Determine the (X, Y) coordinate at the center of the cell enclosing the given text.  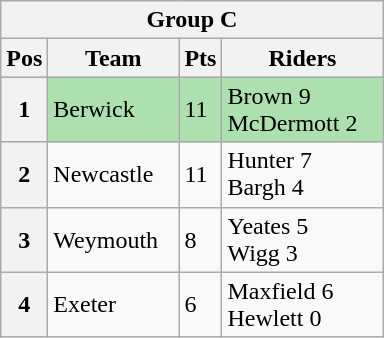
Team (114, 58)
Group C (192, 20)
8 (200, 240)
1 (24, 110)
Yeates 5Wigg 3 (302, 240)
Maxfield 6Hewlett 0 (302, 304)
Weymouth (114, 240)
Riders (302, 58)
4 (24, 304)
Brown 9McDermott 2 (302, 110)
Berwick (114, 110)
Newcastle (114, 174)
Exeter (114, 304)
2 (24, 174)
Pts (200, 58)
Pos (24, 58)
3 (24, 240)
Hunter 7Bargh 4 (302, 174)
6 (200, 304)
